For the text-containing cell, return its midpoint in [X, Y] coordinate format. 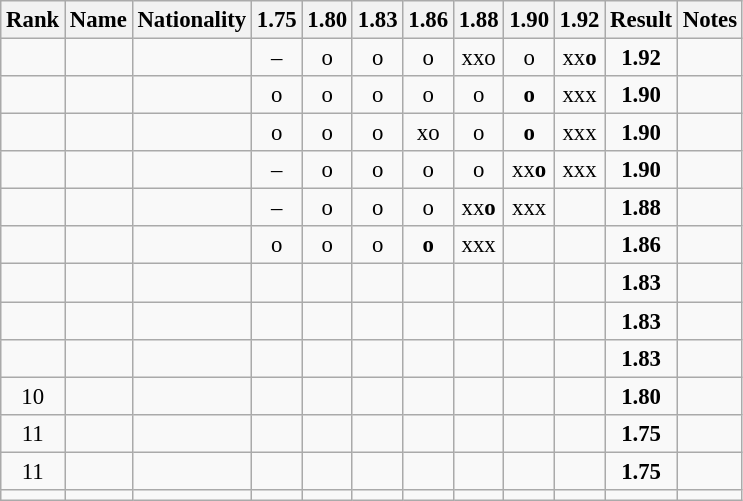
Nationality [192, 20]
Rank [33, 20]
Result [642, 20]
Notes [710, 20]
Name [99, 20]
xo [428, 133]
10 [33, 396]
